Extract the [X, Y] coordinate from the center of the cell holding the provided text.  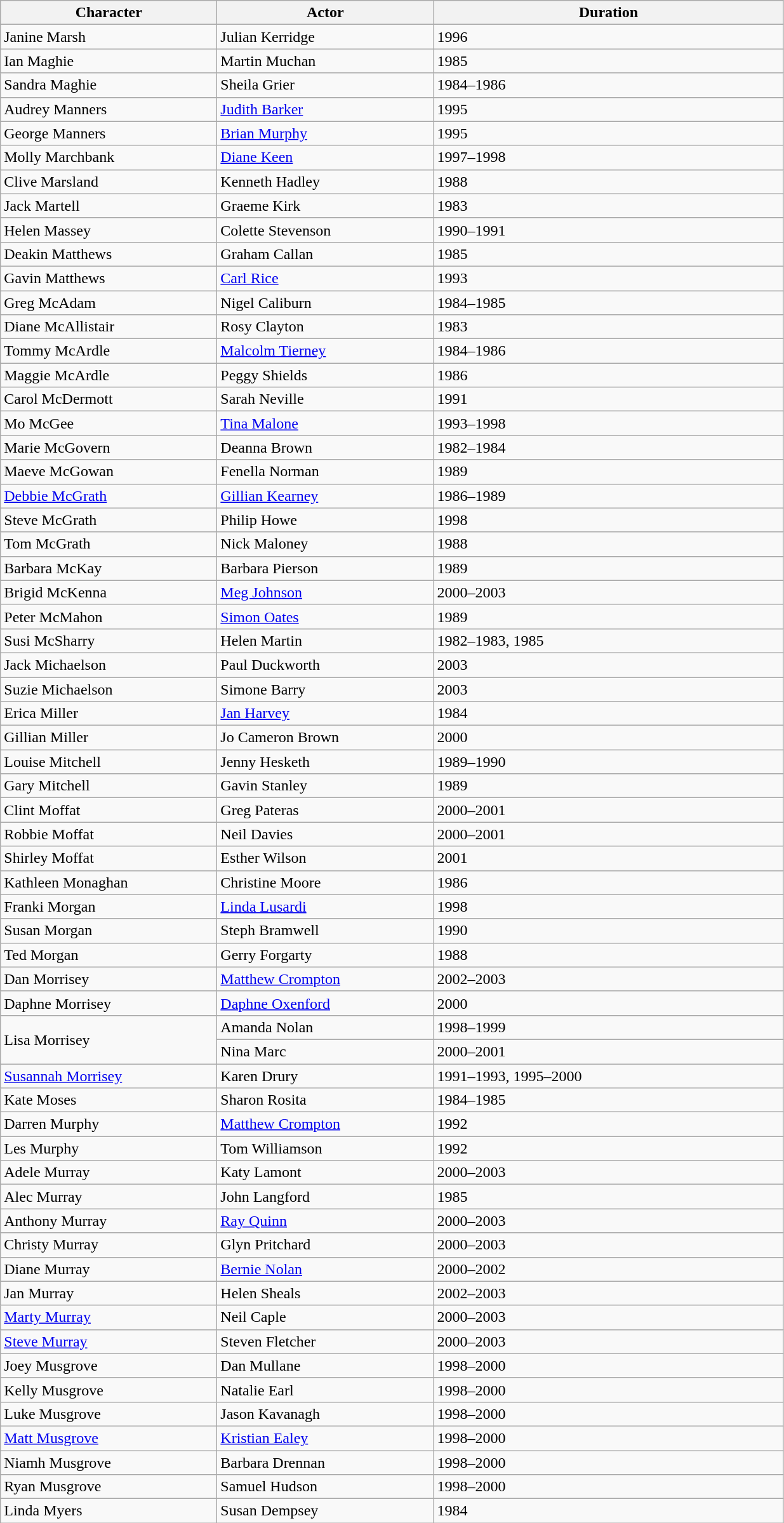
Daphne Oxenford [325, 1003]
Gillian Miller [109, 738]
Character [109, 13]
Simon Oates [325, 616]
Sarah Neville [325, 399]
2000–2002 [608, 1269]
Duration [608, 13]
Robbie Moffat [109, 834]
Graham Callan [325, 254]
Kenneth Hadley [325, 182]
Bernie Nolan [325, 1269]
Daphne Morrisey [109, 1003]
Barbara McKay [109, 568]
Deanna Brown [325, 448]
Steve Murray [109, 1341]
Joey Musgrove [109, 1366]
Jason Kavanagh [325, 1414]
1989–1990 [608, 762]
Tom Williamson [325, 1148]
Kelly Musgrove [109, 1390]
Simone Barry [325, 689]
1991–1993, 1995–2000 [608, 1076]
John Langford [325, 1197]
Tommy McArdle [109, 351]
Susan Morgan [109, 931]
Linda Myers [109, 1511]
1991 [608, 399]
Rosy Clayton [325, 327]
Christine Moore [325, 882]
Julian Kerridge [325, 37]
Actor [325, 13]
Helen Sheals [325, 1293]
Barbara Pierson [325, 568]
Shirley Moffat [109, 858]
Christy Murray [109, 1245]
Steph Bramwell [325, 931]
Neil Caple [325, 1317]
Steve McGrath [109, 520]
Jack Martell [109, 206]
Clint Moffat [109, 810]
Sheila Grier [325, 85]
Ryan Musgrove [109, 1487]
Sharon Rosita [325, 1100]
Brian Murphy [325, 133]
Brigid McKenna [109, 592]
1990–1991 [608, 230]
Luke Musgrove [109, 1414]
Nigel Caliburn [325, 303]
Audrey Manners [109, 109]
Susannah Morrisey [109, 1076]
Jenny Hesketh [325, 762]
1986–1989 [608, 496]
Susan Dempsey [325, 1511]
Debbie McGrath [109, 496]
Tom McGrath [109, 544]
Marie McGovern [109, 448]
Suzie Michaelson [109, 689]
Janine Marsh [109, 37]
George Manners [109, 133]
Jan Harvey [325, 714]
Fenella Norman [325, 472]
Helen Martin [325, 641]
Judith Barker [325, 109]
1990 [608, 931]
Steven Fletcher [325, 1341]
Nina Marc [325, 1051]
Carol McDermott [109, 399]
Esther Wilson [325, 858]
1996 [608, 37]
Dan Mullane [325, 1366]
Niamh Musgrove [109, 1462]
Neil Davies [325, 834]
Tina Malone [325, 423]
Molly Marchbank [109, 157]
Lisa Morrisey [109, 1039]
Maeve McGowan [109, 472]
Darren Murphy [109, 1124]
Jack Michaelson [109, 665]
Greg McAdam [109, 303]
Louise Mitchell [109, 762]
1993 [608, 278]
Meg Johnson [325, 592]
Ted Morgan [109, 955]
Deakin Matthews [109, 254]
Amanda Nolan [325, 1027]
Colette Stevenson [325, 230]
Jo Cameron Brown [325, 738]
Paul Duckworth [325, 665]
Sandra Maghie [109, 85]
Gary Mitchell [109, 786]
Kathleen Monaghan [109, 882]
Matt Musgrove [109, 1438]
Katy Lamont [325, 1173]
Malcolm Tierney [325, 351]
1997–1998 [608, 157]
Dan Morrisey [109, 979]
Peter McMahon [109, 616]
Jan Murray [109, 1293]
1982–1984 [608, 448]
Samuel Hudson [325, 1487]
Barbara Drennan [325, 1462]
1982–1983, 1985 [608, 641]
Kristian Ealey [325, 1438]
Diane Keen [325, 157]
Natalie Earl [325, 1390]
Peggy Shields [325, 375]
Ian Maghie [109, 61]
Erica Miller [109, 714]
Adele Murray [109, 1173]
Clive Marsland [109, 182]
Diane McAllistair [109, 327]
Gavin Stanley [325, 786]
Marty Murray [109, 1317]
Alec Murray [109, 1197]
Gerry Forgarty [325, 955]
Gillian Kearney [325, 496]
Linda Lusardi [325, 907]
1998–1999 [608, 1027]
Helen Massey [109, 230]
Glyn Pritchard [325, 1245]
Martin Muchan [325, 61]
Karen Drury [325, 1076]
Diane Murray [109, 1269]
Nick Maloney [325, 544]
Anthony Murray [109, 1221]
Maggie McArdle [109, 375]
Kate Moses [109, 1100]
Gavin Matthews [109, 278]
Carl Rice [325, 278]
Franki Morgan [109, 907]
1993–1998 [608, 423]
Susi McSharry [109, 641]
Graeme Kirk [325, 206]
Les Murphy [109, 1148]
Greg Pateras [325, 810]
Mo McGee [109, 423]
Philip Howe [325, 520]
2001 [608, 858]
Ray Quinn [325, 1221]
